Provide the [x, y] coordinate of the cell's center where the given text is located.  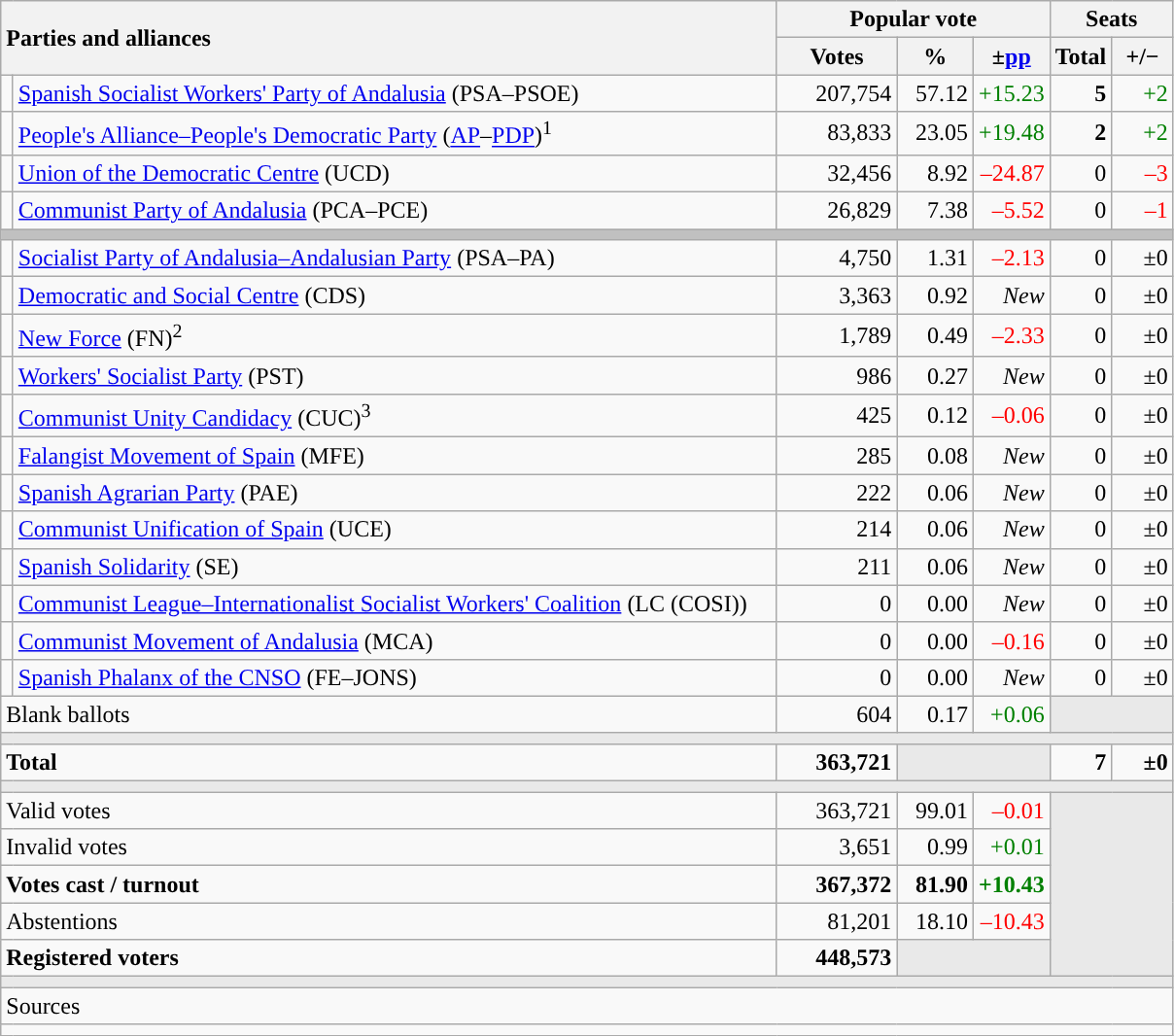
604 [837, 714]
Registered voters [389, 958]
214 [837, 530]
Spanish Solidarity (SE) [395, 567]
–1 [1143, 211]
Union of the Democratic Centre (UCD) [395, 173]
3,363 [837, 295]
986 [837, 375]
7 [1081, 763]
Invalid votes [389, 847]
Spanish Phalanx of the CNSO (FE–JONS) [395, 677]
Democratic and Social Centre (CDS) [395, 295]
23.05 [935, 134]
Falangist Movement of Spain (MFE) [395, 456]
Spanish Socialist Workers' Party of Andalusia (PSA–PSOE) [395, 93]
1.31 [935, 259]
0.49 [935, 336]
0.12 [935, 416]
Workers' Socialist Party (PST) [395, 375]
211 [837, 567]
–2.33 [1011, 336]
Votes cast / turnout [389, 884]
1,789 [837, 336]
Communist League–Internationalist Socialist Workers' Coalition (LC (COSI)) [395, 604]
Communist Movement of Andalusia (MCA) [395, 640]
Blank ballots [389, 714]
222 [837, 493]
Communist Party of Andalusia (PCA–PCE) [395, 211]
207,754 [837, 93]
81.90 [935, 884]
0.08 [935, 456]
Spanish Agrarian Party (PAE) [395, 493]
367,372 [837, 884]
448,573 [837, 958]
+10.43 [1011, 884]
7.38 [935, 211]
–5.52 [1011, 211]
–10.43 [1011, 921]
Communist Unity Candidacy (CUC)3 [395, 416]
32,456 [837, 173]
8.92 [935, 173]
81,201 [837, 921]
–0.06 [1011, 416]
3,651 [837, 847]
+/− [1143, 56]
Abstentions [389, 921]
–3 [1143, 173]
–0.16 [1011, 640]
–0.01 [1011, 811]
–2.13 [1011, 259]
18.10 [935, 921]
99.01 [935, 811]
83,833 [837, 134]
285 [837, 456]
4,750 [837, 259]
+19.48 [1011, 134]
0.92 [935, 295]
425 [837, 416]
New Force (FN)2 [395, 336]
+0.01 [1011, 847]
Popular vote [914, 19]
Votes [837, 56]
Parties and alliances [389, 38]
Sources [587, 1006]
57.12 [935, 93]
Socialist Party of Andalusia–Andalusian Party (PSA–PA) [395, 259]
26,829 [837, 211]
2 [1081, 134]
+0.06 [1011, 714]
–24.87 [1011, 173]
+15.23 [1011, 93]
5 [1081, 93]
0.99 [935, 847]
0.17 [935, 714]
People's Alliance–People's Democratic Party (AP–PDP)1 [395, 134]
Valid votes [389, 811]
0.27 [935, 375]
±pp [1011, 56]
Seats [1112, 19]
Communist Unification of Spain (UCE) [395, 530]
% [935, 56]
